Return the (x, y) coordinate for the center point of the cell that contains the specified text.  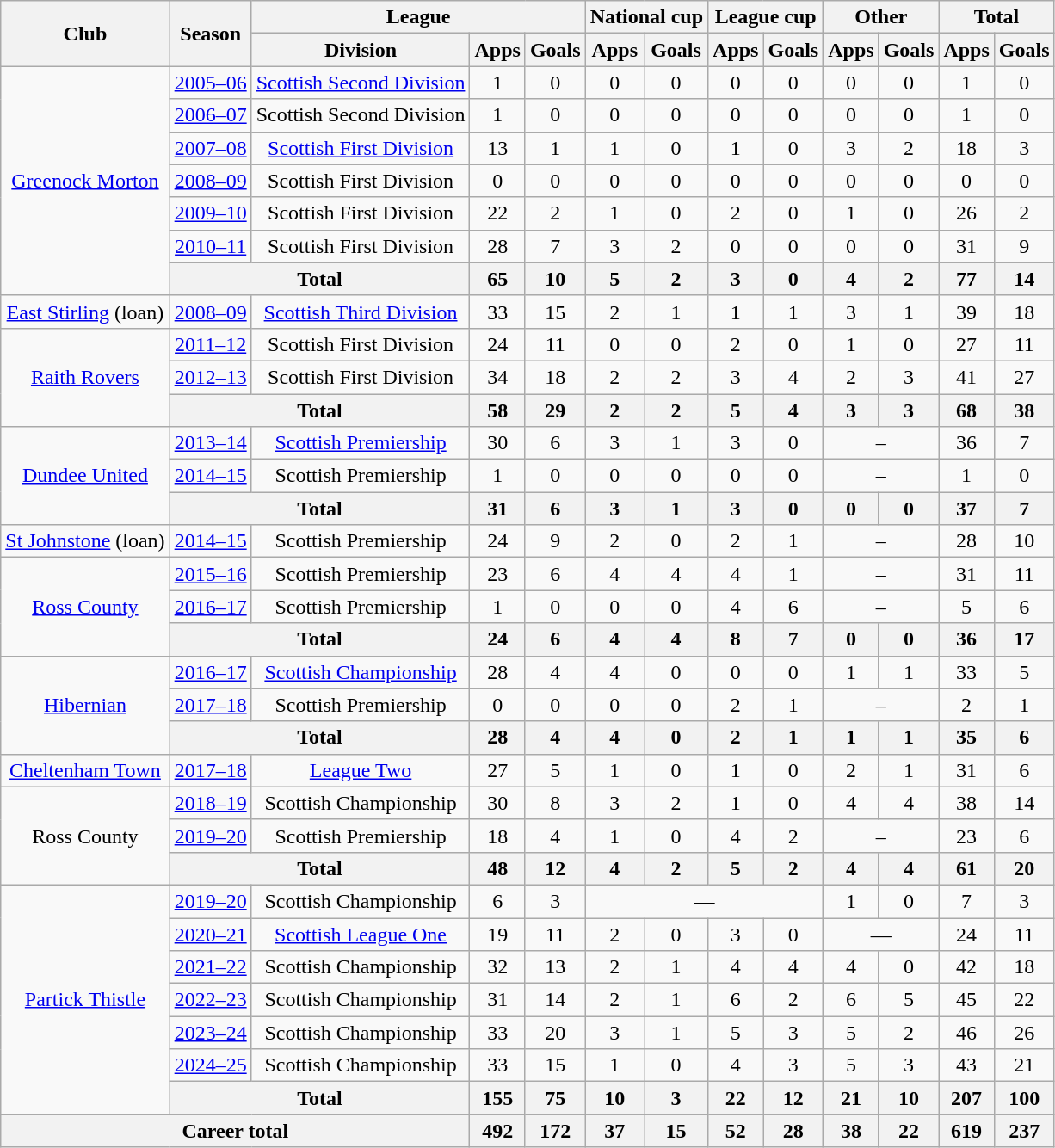
17 (1024, 639)
2020–21 (210, 934)
2015–16 (210, 574)
42 (966, 967)
Raith Rovers (85, 377)
2009–10 (210, 213)
Dundee United (85, 476)
2005–06 (210, 83)
237 (1024, 1131)
52 (736, 1131)
2010–11 (210, 246)
34 (497, 377)
61 (966, 868)
65 (497, 279)
35 (966, 738)
2011–12 (210, 344)
Club (85, 34)
Season (210, 34)
Career total (236, 1131)
19 (497, 934)
Other (881, 17)
68 (966, 410)
Greenock Morton (85, 181)
48 (497, 868)
National cup (646, 17)
2018–19 (210, 803)
2023–24 (210, 1033)
39 (966, 312)
Cheltenham Town (85, 770)
Scottish Third Division (361, 312)
155 (497, 1098)
2022–23 (210, 1000)
100 (1024, 1098)
29 (555, 410)
St Johnstone (loan) (85, 541)
619 (966, 1131)
172 (555, 1131)
77 (966, 279)
2007–08 (210, 148)
32 (497, 967)
Partick Thistle (85, 999)
Hibernian (85, 705)
41 (966, 377)
League cup (766, 17)
75 (555, 1098)
2021–22 (210, 967)
46 (966, 1033)
2024–25 (210, 1065)
2012–13 (210, 377)
Division (361, 50)
Scottish League One (361, 934)
East Stirling (loan) (85, 312)
207 (966, 1098)
492 (497, 1131)
League (418, 17)
58 (497, 410)
2006–07 (210, 115)
45 (966, 1000)
43 (966, 1065)
League Two (361, 770)
2013–14 (210, 443)
